Find where the given text appears and provide that cell's center as (X, Y) coordinate. 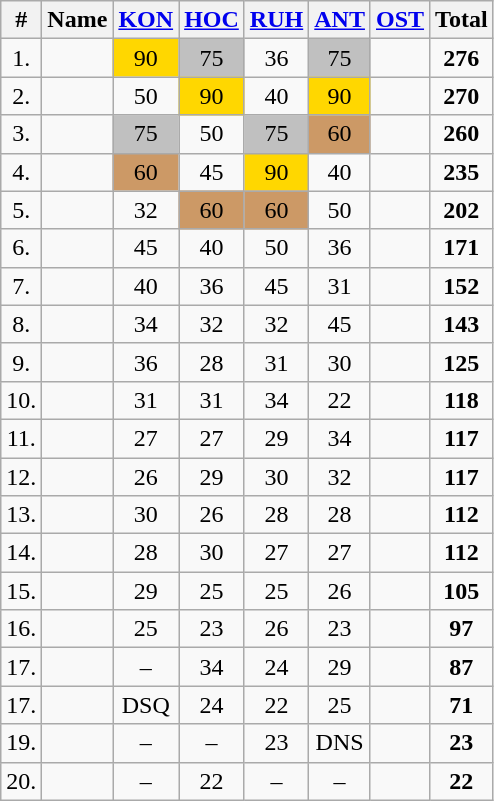
6. (22, 248)
12. (22, 477)
14. (22, 553)
87 (462, 667)
RUH (276, 20)
13. (22, 515)
143 (462, 324)
7. (22, 286)
5. (22, 210)
97 (462, 629)
235 (462, 172)
1. (22, 58)
171 (462, 248)
260 (462, 134)
276 (462, 58)
OST (400, 20)
DNS (340, 743)
152 (462, 286)
16. (22, 629)
11. (22, 438)
9. (22, 362)
Total (462, 20)
HOC (212, 20)
71 (462, 705)
105 (462, 591)
8. (22, 324)
4. (22, 172)
KON (146, 20)
19. (22, 743)
Name (78, 20)
125 (462, 362)
10. (22, 400)
3. (22, 134)
2. (22, 96)
ANT (340, 20)
15. (22, 591)
202 (462, 210)
20. (22, 781)
DSQ (146, 705)
270 (462, 96)
118 (462, 400)
# (22, 20)
